Extract the (X, Y) coordinate from the center of the cell holding the provided text.  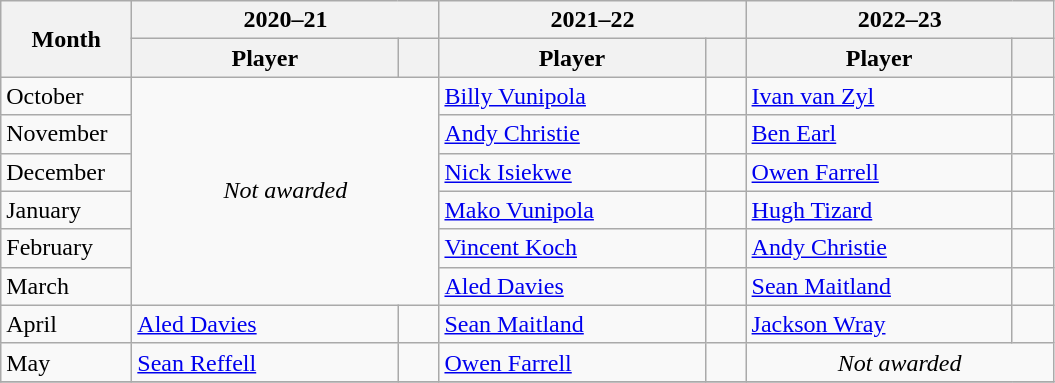
November (66, 134)
2022–23 (900, 20)
Ben Earl (879, 134)
Jackson Wray (879, 324)
February (66, 248)
January (66, 210)
April (66, 324)
2021–22 (592, 20)
Ivan van Zyl (879, 96)
May (66, 362)
2020–21 (286, 20)
Sean Reffell (265, 362)
Hugh Tizard (879, 210)
Billy Vunipola (572, 96)
Month (66, 39)
March (66, 286)
December (66, 172)
Mako Vunipola (572, 210)
Nick Isiekwe (572, 172)
Vincent Koch (572, 248)
October (66, 96)
